Extract the [x, y] coordinate from the center of the cell holding the provided text.  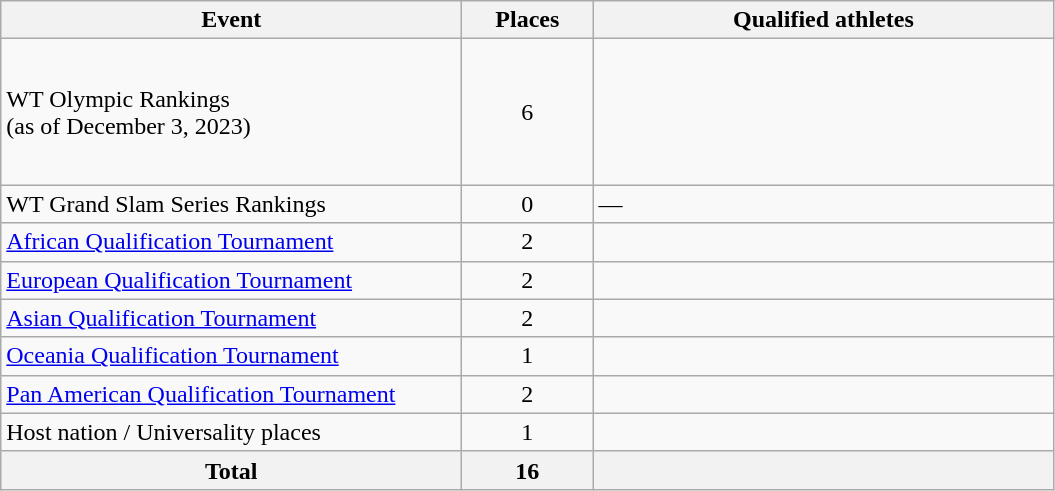
Oceania Qualification Tournament [232, 356]
Event [232, 20]
Places [528, 20]
African Qualification Tournament [232, 242]
WT Grand Slam Series Rankings [232, 204]
Host nation / Universality places [232, 432]
Total [232, 470]
6 [528, 112]
Asian Qualification Tournament [232, 318]
European Qualification Tournament [232, 280]
16 [528, 470]
— [824, 204]
Qualified athletes [824, 20]
0 [528, 204]
Pan American Qualification Tournament [232, 394]
WT Olympic Rankings(as of December 3, 2023) [232, 112]
